Scan for the cell matching the given text and deliver its (x, y) coordinate at center. 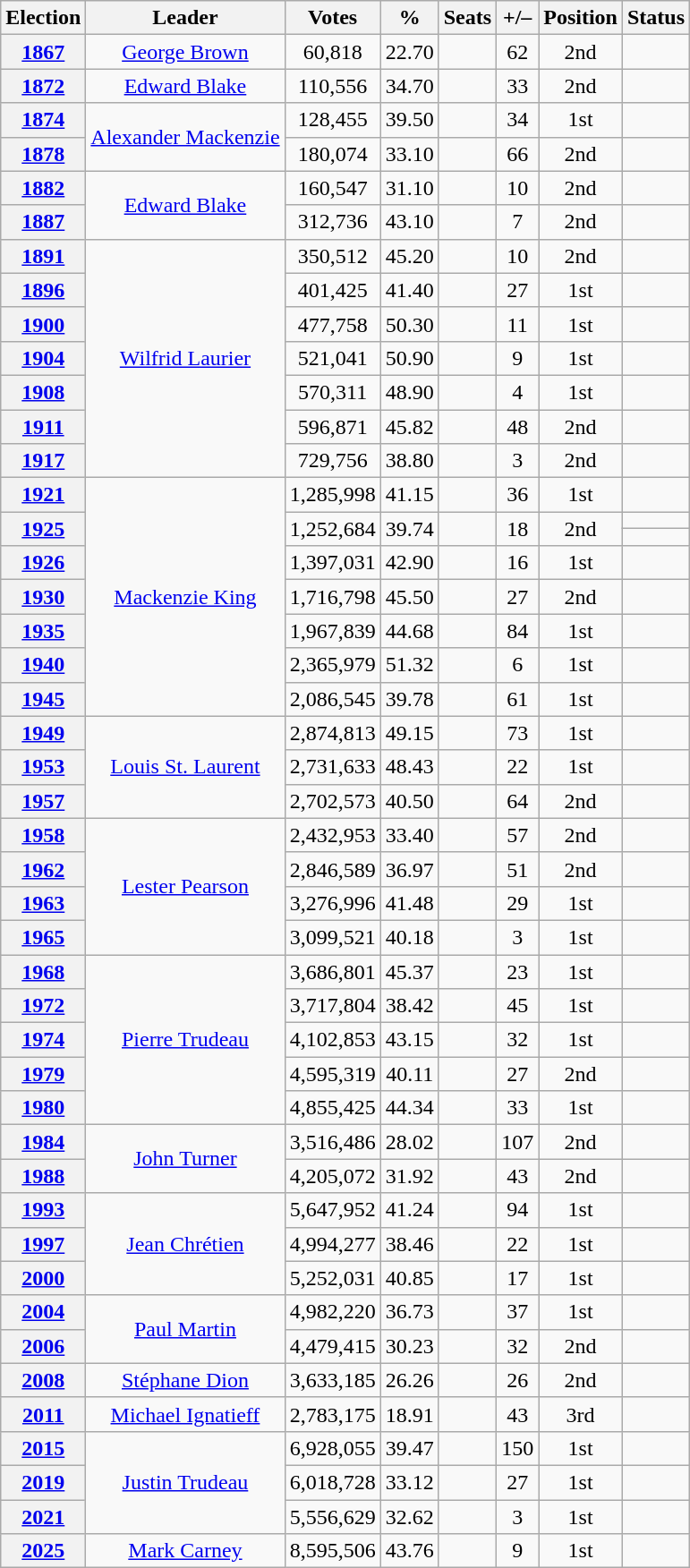
401,425 (333, 290)
64 (517, 801)
36 (517, 495)
39.50 (410, 120)
42.90 (410, 563)
2,365,979 (333, 665)
1891 (43, 256)
1988 (43, 1176)
4,595,319 (333, 1074)
Wilfrid Laurier (185, 358)
4,479,415 (333, 1346)
32.62 (410, 1517)
39.47 (410, 1448)
George Brown (185, 52)
29 (517, 903)
33.10 (410, 154)
4,855,425 (333, 1108)
66 (517, 154)
4,205,072 (333, 1176)
1908 (43, 392)
62 (517, 52)
1,716,798 (333, 597)
2021 (43, 1517)
% (410, 18)
1,967,839 (333, 631)
1,285,998 (333, 495)
1896 (43, 290)
110,556 (333, 86)
39.78 (410, 699)
57 (517, 835)
1882 (43, 188)
521,041 (333, 358)
2004 (43, 1312)
84 (517, 631)
40.85 (410, 1278)
5,556,629 (333, 1517)
44.34 (410, 1108)
1917 (43, 461)
5,252,031 (333, 1278)
1963 (43, 903)
3,717,804 (333, 1006)
3,516,486 (333, 1142)
1945 (43, 699)
2,731,633 (333, 767)
1972 (43, 1006)
1,252,684 (333, 529)
41.40 (410, 290)
Mackenzie King (185, 597)
51.32 (410, 665)
107 (517, 1142)
40.18 (410, 937)
2025 (43, 1551)
1874 (43, 120)
18 (517, 529)
3,099,521 (333, 937)
1935 (43, 631)
16 (517, 563)
+/– (517, 18)
Leader (185, 18)
2011 (43, 1414)
41.15 (410, 495)
31.92 (410, 1176)
2000 (43, 1278)
1900 (43, 324)
73 (517, 733)
1930 (43, 597)
41.48 (410, 903)
John Turner (185, 1159)
43.76 (410, 1551)
Status (655, 18)
11 (517, 324)
3,686,801 (333, 971)
4,994,277 (333, 1244)
4 (517, 392)
22.70 (410, 52)
33.40 (410, 835)
1926 (43, 563)
6,018,728 (333, 1482)
1911 (43, 427)
1957 (43, 801)
45.20 (410, 256)
49.15 (410, 733)
Stéphane Dion (185, 1380)
45.50 (410, 597)
1953 (43, 767)
17 (517, 1278)
6,928,055 (333, 1448)
128,455 (333, 120)
7 (517, 222)
38.80 (410, 461)
1925 (43, 529)
596,871 (333, 427)
Jean Chrétien (185, 1244)
Votes (333, 18)
45.82 (410, 427)
Seats (467, 18)
1980 (43, 1108)
4,102,853 (333, 1040)
Paul Martin (185, 1329)
43.10 (410, 222)
1921 (43, 495)
6 (517, 665)
26 (517, 1380)
43.15 (410, 1040)
160,547 (333, 188)
1965 (43, 937)
33.12 (410, 1482)
34.70 (410, 86)
180,074 (333, 154)
31.10 (410, 188)
312,736 (333, 222)
44.68 (410, 631)
60,818 (333, 52)
Election (43, 18)
570,311 (333, 392)
28.02 (410, 1142)
2,874,813 (333, 733)
40.11 (410, 1074)
48 (517, 427)
3,276,996 (333, 903)
38.46 (410, 1244)
2,432,953 (333, 835)
1968 (43, 971)
2006 (43, 1346)
1997 (43, 1244)
37 (517, 1312)
18.91 (410, 1414)
Alexander Mackenzie (185, 137)
45.37 (410, 971)
Justin Trudeau (185, 1482)
729,756 (333, 461)
3rd (581, 1414)
1872 (43, 86)
1867 (43, 52)
4,982,220 (333, 1312)
40.50 (410, 801)
Pierre Trudeau (185, 1039)
1984 (43, 1142)
34 (517, 120)
5,647,952 (333, 1210)
Mark Carney (185, 1551)
30.23 (410, 1346)
50.30 (410, 324)
36.97 (410, 869)
2,086,545 (333, 699)
48.90 (410, 392)
477,758 (333, 324)
2015 (43, 1448)
1949 (43, 733)
1878 (43, 154)
150 (517, 1448)
1904 (43, 358)
1887 (43, 222)
41.24 (410, 1210)
2008 (43, 1380)
1,397,031 (333, 563)
51 (517, 869)
38.42 (410, 1006)
2,846,589 (333, 869)
2019 (43, 1482)
39.74 (410, 529)
23 (517, 971)
1974 (43, 1040)
48.43 (410, 767)
1940 (43, 665)
1962 (43, 869)
Lester Pearson (185, 886)
45 (517, 1006)
2,783,175 (333, 1414)
1979 (43, 1074)
26.26 (410, 1380)
1993 (43, 1210)
50.90 (410, 358)
8,595,506 (333, 1551)
Position (581, 18)
Michael Ignatieff (185, 1414)
94 (517, 1210)
3,633,185 (333, 1380)
2,702,573 (333, 801)
Louis St. Laurent (185, 767)
1958 (43, 835)
36.73 (410, 1312)
61 (517, 699)
350,512 (333, 256)
